Output the (X, Y) coordinate of the center of the cell containing the given text.  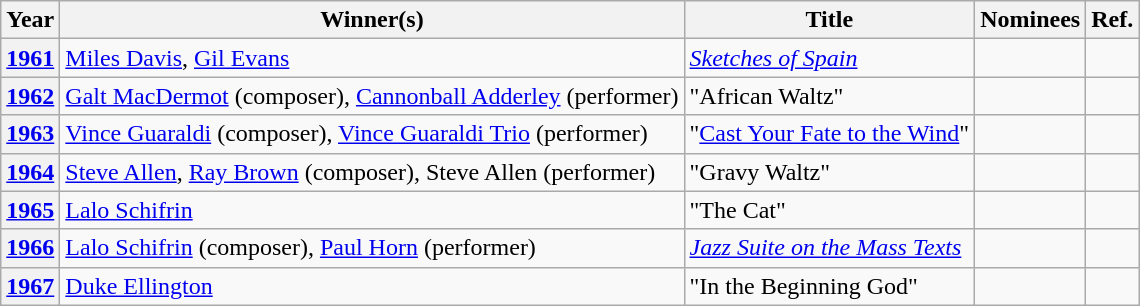
Lalo Schifrin (372, 210)
1962 (30, 96)
Lalo Schifrin (composer), Paul Horn (performer) (372, 248)
1964 (30, 172)
Title (830, 20)
"Cast Your Fate to the Wind" (830, 134)
Year (30, 20)
"African Waltz" (830, 96)
1967 (30, 286)
Sketches of Spain (830, 58)
1965 (30, 210)
Nominees (1030, 20)
Galt MacDermot (composer), Cannonball Adderley (performer) (372, 96)
Vince Guaraldi (composer), Vince Guaraldi Trio (performer) (372, 134)
Duke Ellington (372, 286)
Steve Allen, Ray Brown (composer), Steve Allen (performer) (372, 172)
1961 (30, 58)
1966 (30, 248)
Miles Davis, Gil Evans (372, 58)
"Gravy Waltz" (830, 172)
"The Cat" (830, 210)
Ref. (1112, 20)
1963 (30, 134)
Jazz Suite on the Mass Texts (830, 248)
Winner(s) (372, 20)
"In the Beginning God" (830, 286)
